Search for the cell housing the specified text and yield its [X, Y] center coordinate. 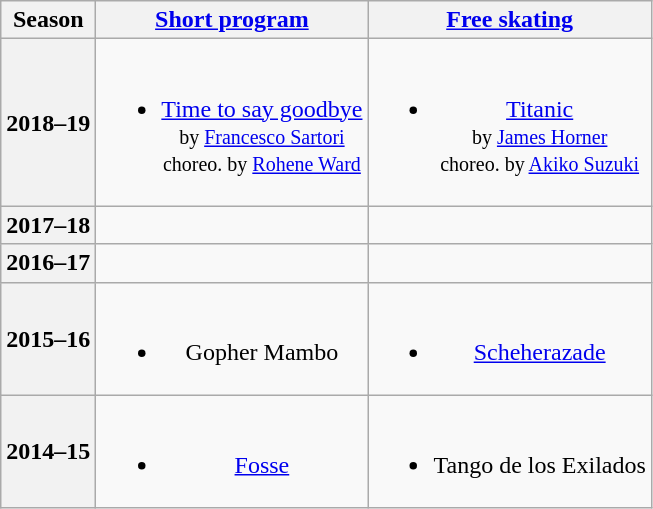
Scheherazade [510, 338]
2014–15 [48, 452]
2015–16 [48, 338]
Gopher Mambo [232, 338]
Time to say goodbyeby Francesco Sartorichoreo. by Rohene Ward [232, 122]
Season [48, 20]
2016–17 [48, 263]
Fosse [232, 452]
Tango de los Exilados [510, 452]
Titanicby James Hornerchoreo. by Akiko Suzuki [510, 122]
2018–19 [48, 122]
Short program [232, 20]
2017–18 [48, 225]
Free skating [510, 20]
